From the cell containing the given text, extract its center point as (x, y) coordinate. 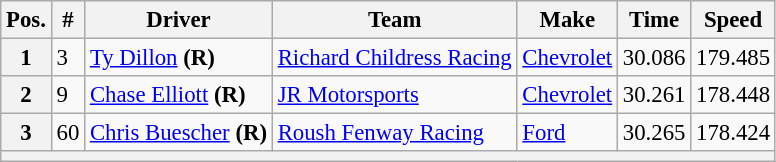
179.485 (734, 58)
60 (68, 133)
# (68, 20)
Ty Dillon (R) (179, 58)
Time (654, 20)
Richard Childress Racing (394, 58)
Roush Fenway Racing (394, 133)
JR Motorsports (394, 95)
Ford (567, 133)
Make (567, 20)
Team (394, 20)
2 (26, 95)
Chase Elliott (R) (179, 95)
30.261 (654, 95)
1 (26, 58)
Chris Buescher (R) (179, 133)
Speed (734, 20)
30.086 (654, 58)
9 (68, 95)
30.265 (654, 133)
Driver (179, 20)
178.424 (734, 133)
178.448 (734, 95)
Pos. (26, 20)
